Provide the (x, y) coordinate of the cell's center where the given text is located.  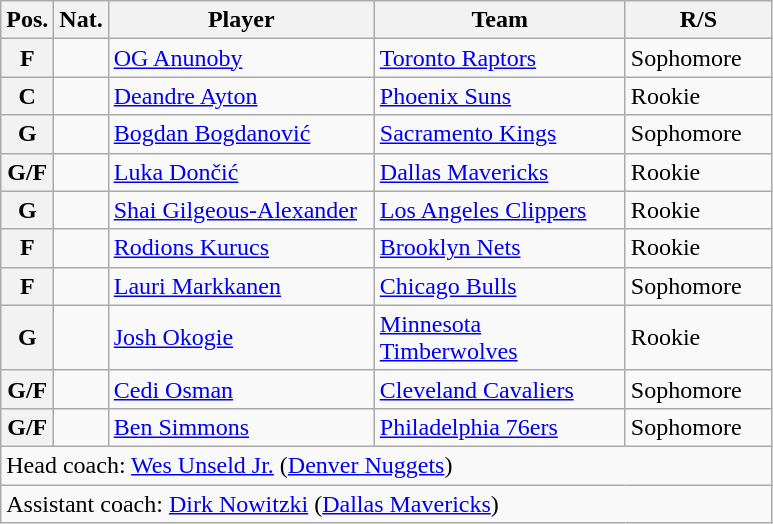
Brooklyn Nets (500, 248)
Minnesota Timberwolves (500, 338)
Deandre Ayton (241, 96)
Head coach: Wes Unseld Jr. (Denver Nuggets) (386, 465)
Team (500, 20)
Los Angeles Clippers (500, 210)
Luka Dončić (241, 172)
Nat. (81, 20)
Sacramento Kings (500, 134)
Ben Simmons (241, 427)
Phoenix Suns (500, 96)
Shai Gilgeous-Alexander (241, 210)
Pos. (28, 20)
OG Anunoby (241, 58)
Chicago Bulls (500, 286)
C (28, 96)
Assistant coach: Dirk Nowitzki (Dallas Mavericks) (386, 503)
Cleveland Cavaliers (500, 389)
Rodions Kurucs (241, 248)
Dallas Mavericks (500, 172)
Player (241, 20)
Lauri Markkanen (241, 286)
Cedi Osman (241, 389)
Philadelphia 76ers (500, 427)
Toronto Raptors (500, 58)
Bogdan Bogdanović (241, 134)
Josh Okogie (241, 338)
R/S (698, 20)
